Output the (x, y) coordinate of the center of the cell containing the given text.  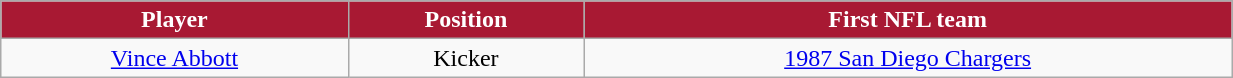
Vince Abbott (174, 58)
Player (174, 20)
1987 San Diego Chargers (908, 58)
First NFL team (908, 20)
Position (466, 20)
Kicker (466, 58)
